Output the (X, Y) coordinate of the center of the cell containing the given text.  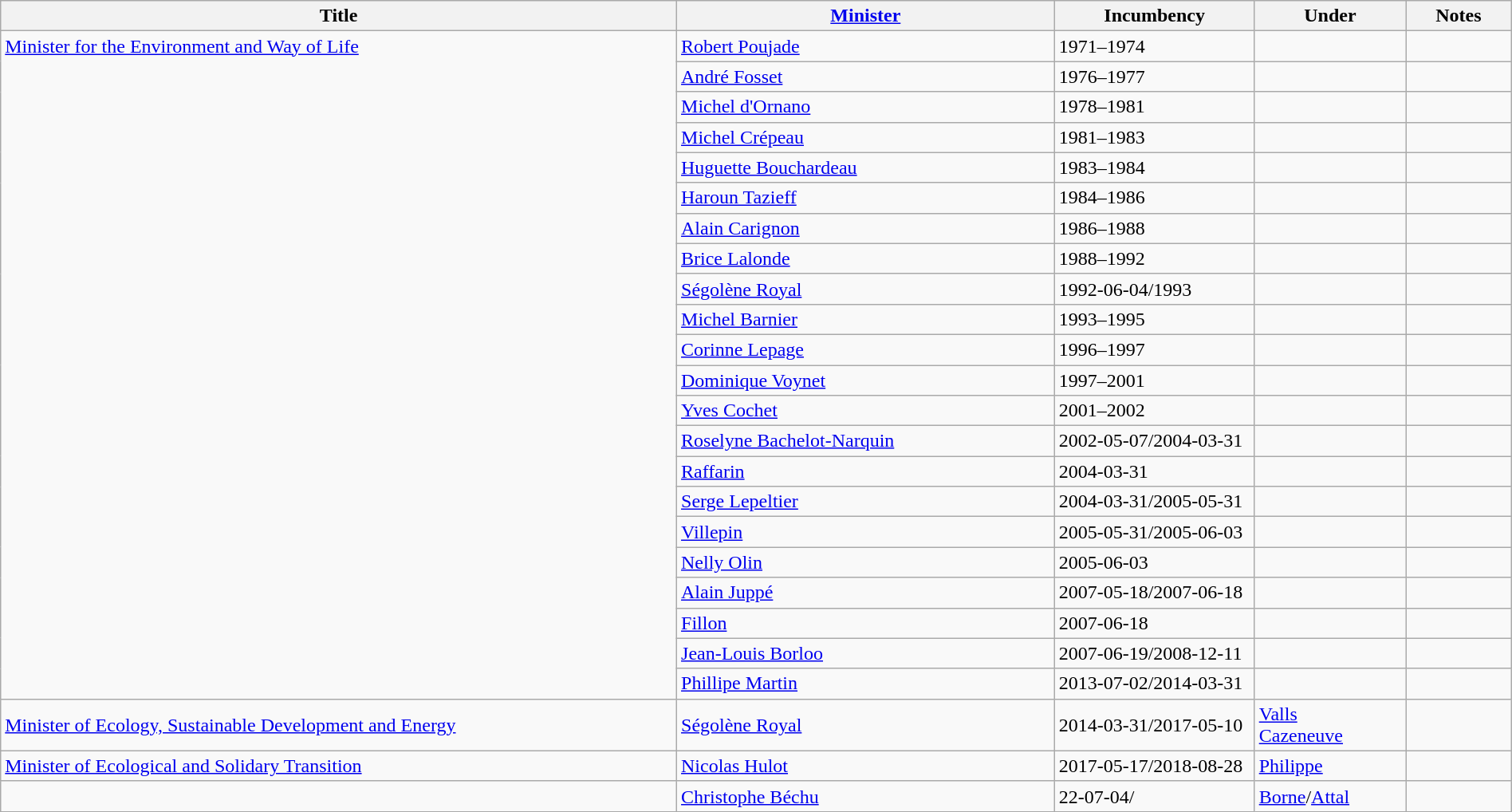
Nelly Olin (866, 562)
1993–1995 (1155, 319)
Michel Crépeau (866, 137)
Phillipe Martin (866, 684)
Jean-Louis Borloo (866, 653)
Notes (1459, 16)
Roselyne Bachelot-Narquin (866, 441)
2017-05-17/2018-08-28 (1155, 766)
2001–2002 (1155, 411)
Christophe Béchu (866, 796)
Borne/Attal (1330, 796)
Michel Barnier (866, 319)
1983–1984 (1155, 168)
1976–1977 (1155, 77)
1988–1992 (1155, 258)
1992-06-04/1993 (1155, 289)
2004-03-31/2005-05-31 (1155, 502)
Nicolas Hulot (866, 766)
Villepin (866, 532)
Alain Carignon (866, 228)
Under (1330, 16)
1981–1983 (1155, 137)
2005-05-31/2005-06-03 (1155, 532)
Minister for the Environment and Way of Life (339, 365)
Incumbency (1155, 16)
Minister of Ecological and Solidary Transition (339, 766)
2007-06-19/2008-12-11 (1155, 653)
Huguette Bouchardeau (866, 168)
Brice Lalonde (866, 258)
2005-06-03 (1155, 562)
Yves Cochet (866, 411)
Michel d'Ornano (866, 107)
Minister (866, 16)
Raffarin (866, 471)
Philippe (1330, 766)
Corinne Lepage (866, 349)
Robert Poujade (866, 46)
1996–1997 (1155, 349)
2007-05-18/2007-06-18 (1155, 593)
André Fosset (866, 77)
1984–1986 (1155, 198)
Dominique Voynet (866, 380)
Haroun Tazieff (866, 198)
1971–1974 (1155, 46)
Serge Lepeltier (866, 502)
1986–1988 (1155, 228)
2007-06-18 (1155, 623)
2014-03-31/2017-05-10 (1155, 724)
1997–2001 (1155, 380)
2013-07-02/2014-03-31 (1155, 684)
2004-03-31 (1155, 471)
Fillon (866, 623)
Alain Juppé (866, 593)
Minister of Ecology, Sustainable Development and Energy (339, 724)
2002-05-07/2004-03-31 (1155, 441)
VallsCazeneuve (1330, 724)
Title (339, 16)
1978–1981 (1155, 107)
22-07-04/ (1155, 796)
